Provide the (x, y) coordinate of the cell's center where the given text is located.  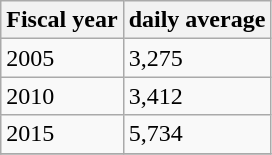
3,275 (197, 58)
2010 (62, 96)
2015 (62, 134)
Fiscal year (62, 20)
5,734 (197, 134)
daily average (197, 20)
3,412 (197, 96)
2005 (62, 58)
